Capture the cell that displays the provided text and extract its (x, y) central coordinate. 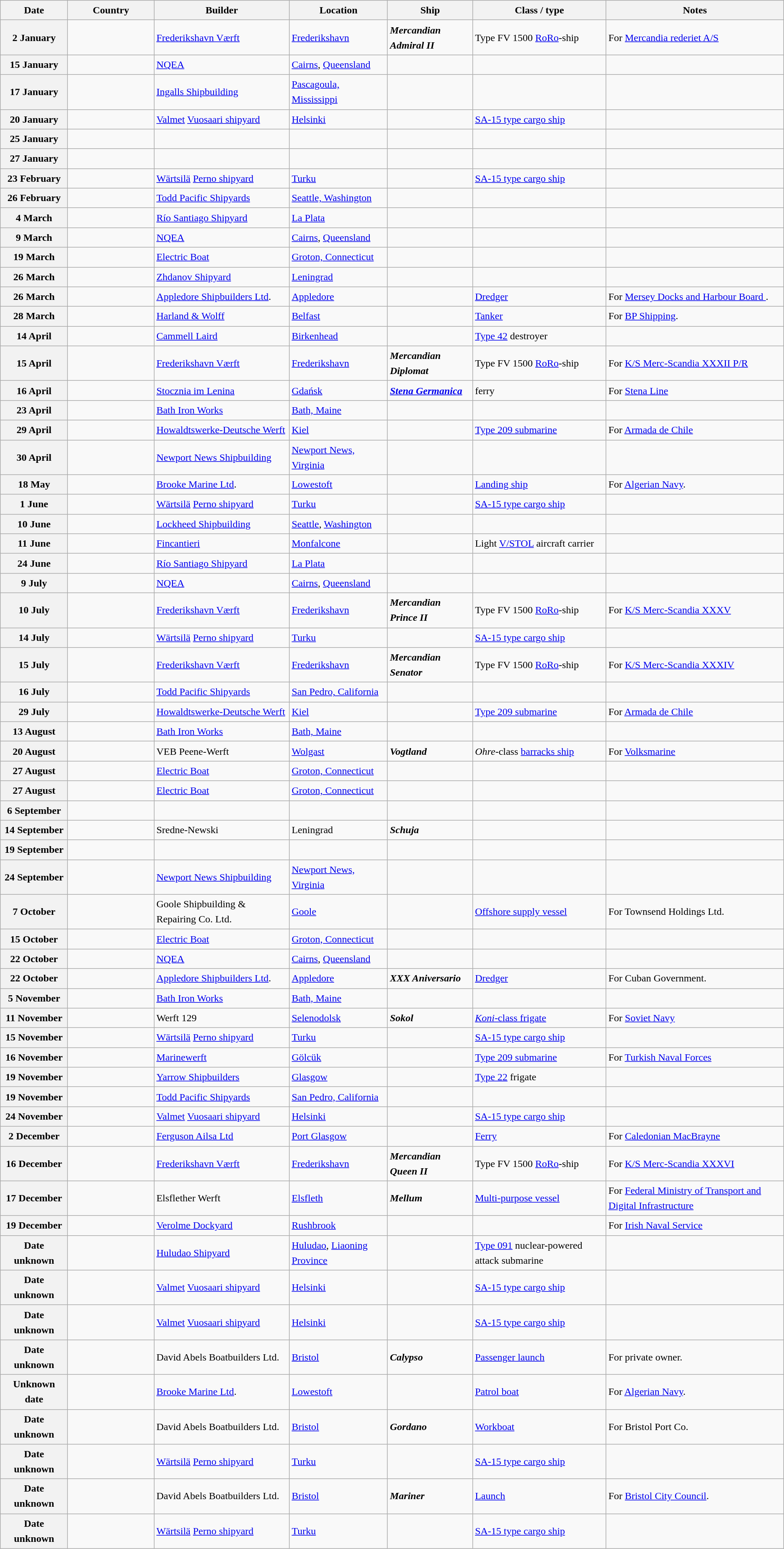
Gdańsk (338, 390)
VEB Peene-Werft (222, 751)
23 February (34, 178)
For Mercandia rederiet A/S (695, 38)
20 January (34, 119)
Mariner (430, 1496)
18 May (34, 484)
Harland & Wolff (222, 317)
Goole (338, 911)
For Federal Ministry of Transport and Digital Infrastructure (695, 1198)
11 November (34, 1018)
Belfast (338, 317)
Schuja (430, 830)
For K/S Merc-Scandia XXXII P/R (695, 364)
Launch (539, 1496)
For Turkish Naval Forces (695, 1057)
15 October (34, 939)
7 October (34, 911)
Notes (695, 10)
Mercandian Admiral II (430, 38)
Type 091 nuclear-powered attack submarine (539, 1252)
Mercandian Prince II (430, 610)
For Soviet Navy (695, 1018)
Port Glasgow (338, 1136)
For Mersey Docks and Harbour Board . (695, 297)
9 March (34, 237)
Marinewerft (222, 1057)
Huludao Shipyard (222, 1252)
9 July (34, 583)
24 June (34, 563)
Ingalls Shipbuilding (222, 92)
For private owner. (695, 1357)
For Townsend Holdings Ltd. (695, 911)
Werft 129 (222, 1018)
Builder (222, 10)
Mercandian Senator (430, 665)
Workboat (539, 1427)
Wolgast (338, 751)
15 April (34, 364)
For Irish Naval Service (695, 1226)
Sredne-Newski (222, 830)
29 April (34, 430)
Fincantieri (222, 544)
Sokol (430, 1018)
14 April (34, 336)
13 August (34, 731)
For K/S Merc-Scandia XXXIV (695, 665)
Ohre-class barracks ship (539, 751)
14 September (34, 830)
Verolme Dockyard (222, 1226)
Mellum (430, 1198)
25 January (34, 139)
Elsflether Werft (222, 1198)
6 September (34, 810)
16 July (34, 692)
Vogtland (430, 751)
24 November (34, 1117)
Elsfleth (338, 1198)
Mercandian Diplomat (430, 364)
Type 42 destroyer (539, 336)
Unknown date (34, 1392)
19 September (34, 849)
Gölcük (338, 1057)
Passenger launch (539, 1357)
Glasgow (338, 1077)
Date (34, 10)
Lockheed Shipbuilding (222, 524)
Location (338, 10)
19 March (34, 257)
Class / type (539, 10)
For Bristol Port Co. (695, 1427)
Ferry (539, 1136)
2 January (34, 38)
Koni-class frigate (539, 1018)
Goole Shipbuilding & Repairing Co. Ltd. (222, 911)
For Stena Line (695, 390)
Birkenhead (338, 336)
Tanker (539, 317)
29 July (34, 712)
16 December (34, 1164)
15 January (34, 65)
ferry (539, 390)
Ferguson Ailsa Ltd (222, 1136)
2 December (34, 1136)
1 June (34, 504)
24 September (34, 877)
For Bristol City Council. (695, 1496)
30 April (34, 457)
Yarrow Shipbuilders (222, 1077)
20 August (34, 751)
27 January (34, 158)
Landing ship (539, 484)
For Caledonian MacBrayne (695, 1136)
Offshore supply vessel (539, 911)
Huludao, Liaoning Province (338, 1252)
Type 22 frigate (539, 1077)
Mercandian Queen II (430, 1164)
Stocznia im Lenina (222, 390)
10 June (34, 524)
16 April (34, 390)
4 March (34, 218)
Country (111, 10)
For K/S Merc-Scandia XXXV (695, 610)
23 April (34, 410)
16 November (34, 1057)
Ship (430, 10)
For Volksmarine (695, 751)
Selenodolsk (338, 1018)
Calypso (430, 1357)
10 July (34, 610)
For BP Shipping. (695, 317)
Monfalcone (338, 544)
For Cuban Government. (695, 978)
Zhdanov Shipyard (222, 277)
15 November (34, 1038)
For K/S Merc-Scandia XXXVI (695, 1164)
19 December (34, 1226)
Multi-purpose vessel (539, 1198)
26 February (34, 198)
Pascagoula, Mississippi (338, 92)
17 December (34, 1198)
Cammell Laird (222, 336)
11 June (34, 544)
XXX Aniversario (430, 978)
Gordano (430, 1427)
28 March (34, 317)
Patrol boat (539, 1392)
Stena Germanica (430, 390)
14 July (34, 638)
17 January (34, 92)
Light V/STOL aircraft carrier (539, 544)
5 November (34, 999)
Rushbrook (338, 1226)
15 July (34, 665)
